Detect which cell encompasses the target text, then output its [X, Y] center coordinate. 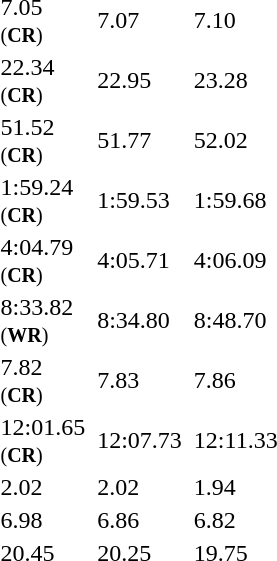
7.83 [140, 380]
51.77 [140, 140]
4:05.71 [140, 260]
12:07.73 [140, 440]
8:34.80 [140, 320]
1:59.53 [140, 200]
2.02 [140, 487]
6.86 [140, 520]
22.95 [140, 80]
